Return (x, y) of the center of cell containing provided text 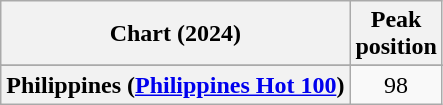
Philippines (Philippines Hot 100) (176, 85)
Chart (2024) (176, 34)
Peakposition (396, 34)
98 (396, 85)
